Identify which cell holds the provided text, then report its (x, y) central coordinate. 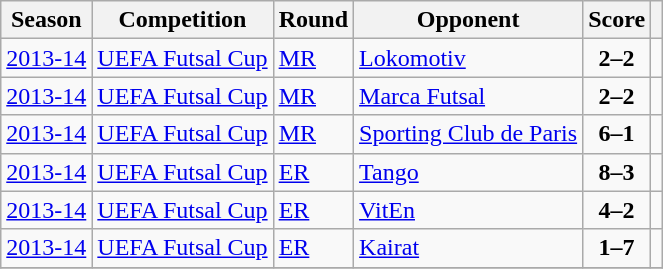
Marca Futsal (468, 96)
Kairat (468, 248)
Score (617, 20)
Season (46, 20)
Round (313, 20)
Lokomotiv (468, 58)
Competition (182, 20)
Sporting Club de Paris (468, 134)
4–2 (617, 210)
8–3 (617, 172)
6–1 (617, 134)
Opponent (468, 20)
1–7 (617, 248)
Tango (468, 172)
VitEn (468, 210)
